Provide the [X, Y] coordinate of the cell's center where the given text is located.  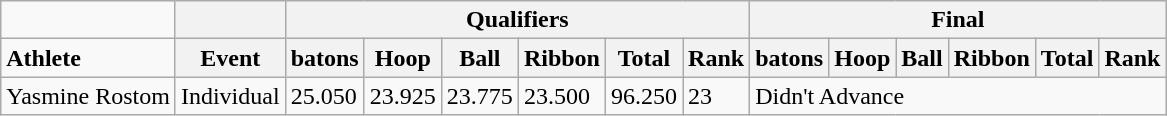
23 [716, 96]
Qualifiers [518, 20]
Final [958, 20]
Yasmine Rostom [88, 96]
96.250 [644, 96]
23.775 [480, 96]
23.500 [562, 96]
Event [230, 58]
Didn't Advance [958, 96]
Athlete [88, 58]
Individual [230, 96]
23.925 [402, 96]
25.050 [324, 96]
